Provide the [X, Y] coordinate of the cell's center where the given text is located.  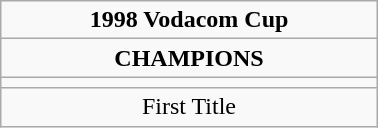
1998 Vodacom Cup [189, 20]
First Title [189, 107]
CHAMPIONS [189, 58]
